Locate the cell with the specified text and output its [X, Y] center coordinate. 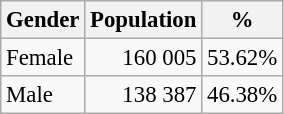
Male [43, 95]
160 005 [144, 58]
Gender [43, 20]
138 387 [144, 95]
% [242, 20]
Female [43, 58]
Population [144, 20]
53.62% [242, 58]
46.38% [242, 95]
